Pinpoint the cell where the given text exists, returning its (X, Y) midpoint coordinate. 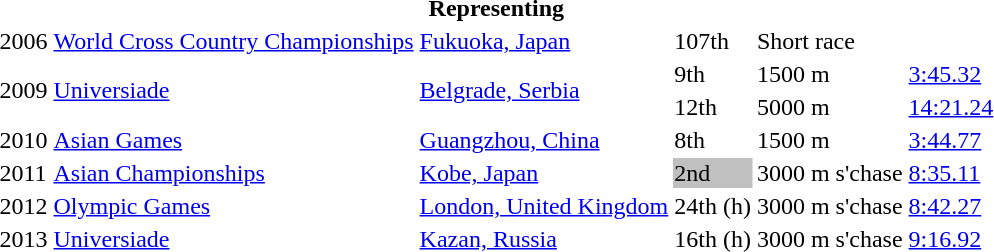
Kobe, Japan (544, 173)
Asian Championships (234, 173)
9th (713, 74)
Fukuoka, Japan (544, 41)
World Cross Country Championships (234, 41)
Asian Games (234, 140)
Belgrade, Serbia (544, 90)
107th (713, 41)
Short race (830, 41)
Olympic Games (234, 206)
Guangzhou, China (544, 140)
London, United Kingdom (544, 206)
24th (h) (713, 206)
Universiade (234, 90)
12th (713, 107)
2nd (713, 173)
5000 m (830, 107)
8th (713, 140)
